Provide the (X, Y) coordinate of the cell's center where the given text is located.  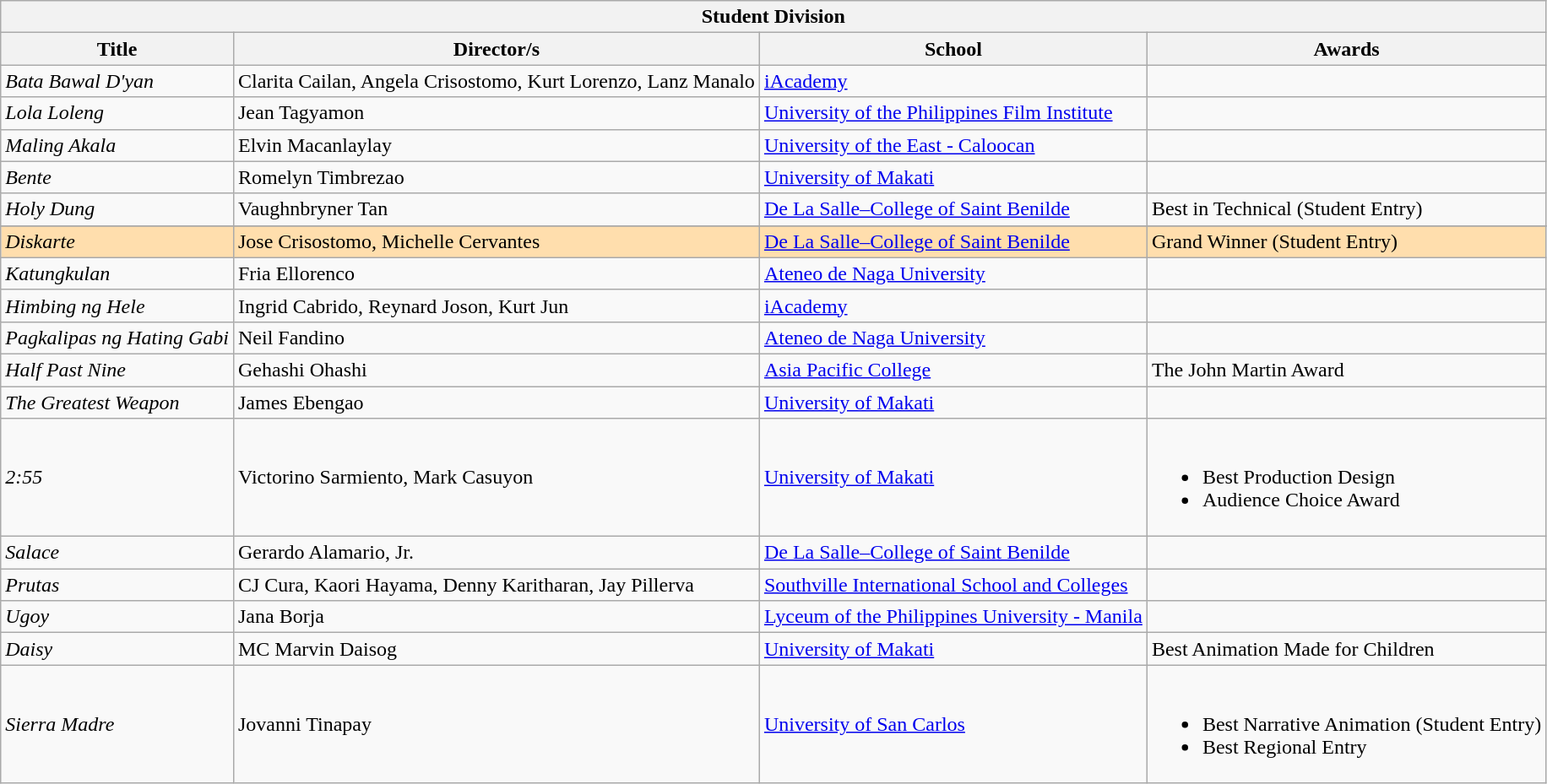
Jean Tagyamon (497, 113)
Katungkulan (117, 273)
Gerardo Alamario, Jr. (497, 553)
Fria Ellorenco (497, 273)
MC Marvin Daisog (497, 649)
Vaughnbryner Tan (497, 209)
Jovanni Tinapay (497, 724)
Best Animation Made for Children (1346, 649)
Ugoy (117, 617)
Southville International School and Colleges (953, 585)
CJ Cura, Kaori Hayama, Denny Karitharan, Jay Pillerva (497, 585)
Bata Bawal D'yan (117, 81)
Director/s (497, 49)
Lola Loleng (117, 113)
Romelyn Timbrezao (497, 177)
Best Production DesignAudience Choice Award (1346, 478)
Bente (117, 177)
Best Narrative Animation (Student Entry)Best Regional Entry (1346, 724)
2:55 (117, 478)
University of the Philippines Film Institute (953, 113)
Half Past Nine (117, 370)
Himbing ng Hele (117, 305)
Grand Winner (Student Entry) (1346, 241)
Holy Dung (117, 209)
Pagkalipas ng Hating Gabi (117, 338)
The John Martin Award (1346, 370)
Victorino Sarmiento, Mark Casuyon (497, 478)
Elvin Macanlaylay (497, 145)
The Greatest Weapon (117, 403)
Lyceum of the Philippines University - Manila (953, 617)
Jose Crisostomo, Michelle Cervantes (497, 241)
Maling Akala (117, 145)
Clarita Cailan, Angela Crisostomo, Kurt Lorenzo, Lanz Manalo (497, 81)
Ingrid Cabrido, Reynard Joson, Kurt Jun (497, 305)
Student Division (773, 17)
Best in Technical (Student Entry) (1346, 209)
University of San Carlos (953, 724)
James Ebengao (497, 403)
Diskarte (117, 241)
Sierra Madre (117, 724)
Title (117, 49)
Gehashi Ohashi (497, 370)
Prutas (117, 585)
Awards (1346, 49)
Neil Fandino (497, 338)
School (953, 49)
Jana Borja (497, 617)
Asia Pacific College (953, 370)
Daisy (117, 649)
Salace (117, 553)
University of the East - Caloocan (953, 145)
